Determine the [X, Y] coordinate at the center of the cell enclosing the given text.  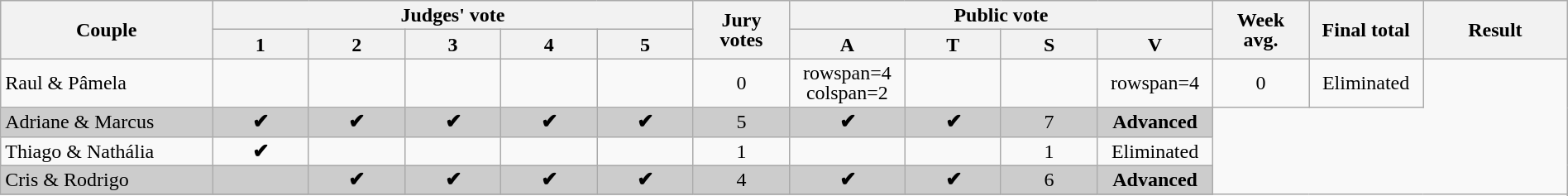
6 [1049, 180]
A [848, 45]
Cris & Rodrigo [107, 180]
Couple [107, 30]
S [1049, 45]
T [953, 45]
Result [1495, 30]
Week avg. [1260, 30]
2 [356, 45]
3 [452, 45]
Raul & Pâmela [107, 83]
Judges' vote [453, 15]
Adriane & Marcus [107, 122]
Final total [1366, 30]
rowspan=4 colspan=2 [848, 83]
Public vote [1002, 15]
7 [1049, 122]
rowspan=4 [1155, 83]
Thiago & Nathália [107, 151]
V [1155, 45]
Jury votes [741, 30]
